Pinpoint the cell where the given text exists, returning its (X, Y) midpoint coordinate. 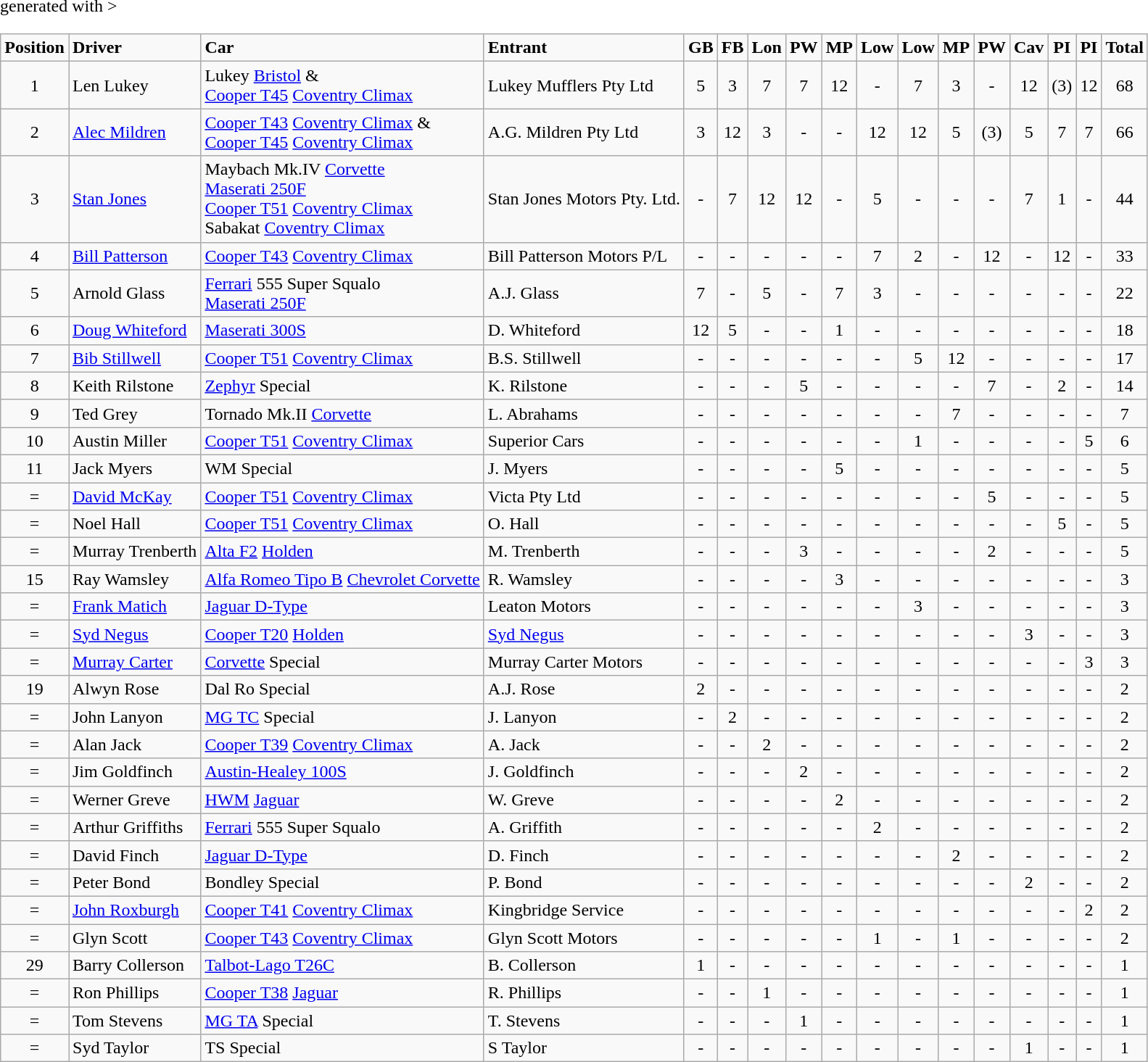
S Taylor (584, 1048)
29 (35, 966)
22 (1125, 293)
19 (35, 689)
Zephyr Special (342, 386)
Lon (767, 48)
Cooper T41 Coventry Climax (342, 910)
Dal Ro Special (342, 689)
11 (35, 468)
33 (1125, 256)
John Roxburgh (134, 910)
HWM Jaguar (342, 800)
TS Special (342, 1048)
K. Rilstone (584, 386)
Corvette Special (342, 662)
Glyn Scott (134, 937)
18 (1125, 331)
Leaton Motors (584, 607)
P. Bond (584, 882)
Alan Jack (134, 744)
Tom Stevens (134, 1021)
44 (1125, 199)
66 (1125, 132)
R. Phillips (584, 993)
FB (732, 48)
Cooper T38 Jaguar (342, 993)
4 (35, 256)
Frank Matich (134, 607)
Lukey Mufflers Pty Ltd (584, 86)
Barry Collerson (134, 966)
9 (35, 413)
Bill Patterson (134, 256)
15 (35, 579)
GB (701, 48)
B. Collerson (584, 966)
Cav (1028, 48)
Murray Carter (134, 662)
A. Griffith (584, 827)
B.S. Stillwell (584, 358)
8 (35, 386)
Bill Patterson Motors P/L (584, 256)
Cooper T39 Coventry Climax (342, 744)
Maserati 300S (342, 331)
John Lanyon (134, 717)
Austin-Healey 100S (342, 772)
Ron Phillips (134, 993)
Jim Goldfinch (134, 772)
Car (342, 48)
Driver (134, 48)
Bondley Special (342, 882)
Alwyn Rose (134, 689)
O. Hall (584, 524)
Peter Bond (134, 882)
David McKay (134, 497)
Alfa Romeo Tipo B Chevrolet Corvette (342, 579)
Stan Jones Motors Pty. Ltd. (584, 199)
W. Greve (584, 800)
Len Lukey (134, 86)
Superior Cars (584, 441)
Glyn Scott Motors (584, 937)
A.J. Glass (584, 293)
Maybach Mk.IV Corvette Maserati 250F Cooper T51 Coventry Climax Sabakat Coventry Climax (342, 199)
Tornado Mk.II Corvette (342, 413)
A.J. Rose (584, 689)
Talbot-Lago T26C (342, 966)
Murray Carter Motors (584, 662)
D. Finch (584, 855)
Doug Whiteford (134, 331)
R. Wamsley (584, 579)
MG TA Special (342, 1021)
Ted Grey (134, 413)
Ferrari 555 Super Squalo (342, 827)
Stan Jones (134, 199)
Total (1125, 48)
Ray Wamsley (134, 579)
J. Lanyon (584, 717)
68 (1125, 86)
T. Stevens (584, 1021)
L. Abrahams (584, 413)
Bib Stillwell (134, 358)
MG TC Special (342, 717)
Keith Rilstone (134, 386)
Entrant (584, 48)
Arthur Griffiths (134, 827)
Cooper T43 Coventry Climax & Cooper T45 Coventry Climax (342, 132)
Alta F2 Holden (342, 552)
David Finch (134, 855)
Cooper T20 Holden (342, 634)
Ferrari 555 Super Squalo Maserati 250F (342, 293)
14 (1125, 386)
Werner Greve (134, 800)
Alec Mildren (134, 132)
Austin Miller (134, 441)
J. Myers (584, 468)
Noel Hall (134, 524)
Murray Trenberth (134, 552)
Kingbridge Service (584, 910)
A. Jack (584, 744)
10 (35, 441)
Syd Taylor (134, 1048)
Arnold Glass (134, 293)
Lukey Bristol & Cooper T45 Coventry Climax (342, 86)
D. Whiteford (584, 331)
Position (35, 48)
Victa Pty Ltd (584, 497)
WM Special (342, 468)
17 (1125, 358)
J. Goldfinch (584, 772)
Jack Myers (134, 468)
M. Trenberth (584, 552)
A.G. Mildren Pty Ltd (584, 132)
